Determine the (X, Y) coordinate at the center of the cell enclosing the given text.  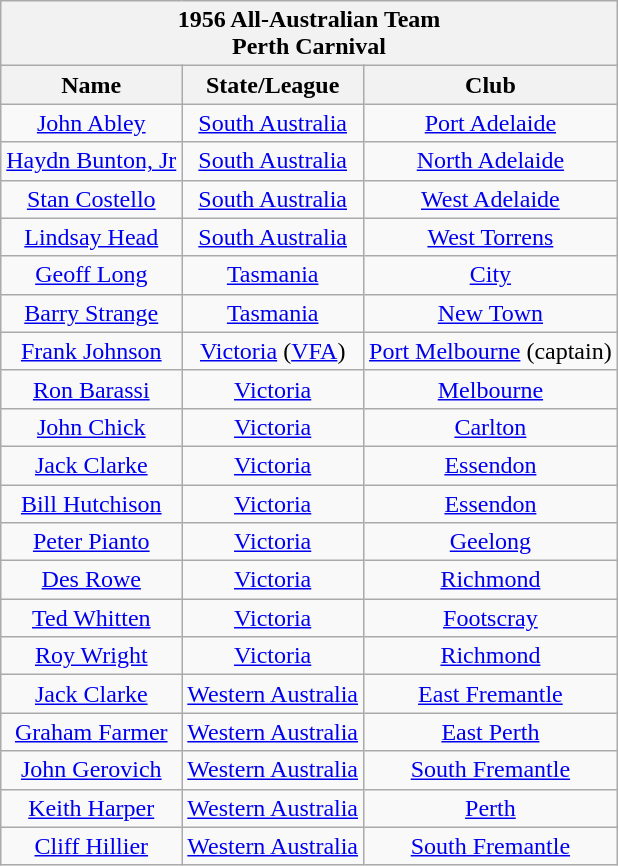
Haydn Bunton, Jr (92, 161)
New Town (491, 313)
Carlton (491, 427)
Melbourne (491, 389)
Club (491, 85)
Footscray (491, 618)
Name (92, 85)
Cliff Hillier (92, 846)
Frank Johnson (92, 351)
Victoria (VFA) (273, 351)
John Chick (92, 427)
East Perth (491, 732)
Ron Barassi (92, 389)
West Adelaide (491, 199)
Barry Strange (92, 313)
Peter Pianto (92, 542)
Roy Wright (92, 656)
Graham Farmer (92, 732)
Geelong (491, 542)
Port Melbourne (captain) (491, 351)
Bill Hutchison (92, 503)
East Fremantle (491, 694)
Ted Whitten (92, 618)
Keith Harper (92, 808)
Geoff Long (92, 275)
John Abley (92, 123)
Lindsay Head (92, 237)
Stan Costello (92, 199)
Des Rowe (92, 580)
North Adelaide (491, 161)
1956 All-Australian TeamPerth Carnival (309, 34)
City (491, 275)
Port Adelaide (491, 123)
Perth (491, 808)
John Gerovich (92, 770)
West Torrens (491, 237)
State/League (273, 85)
